Find where the given text appears and provide that cell's center as (x, y) coordinate. 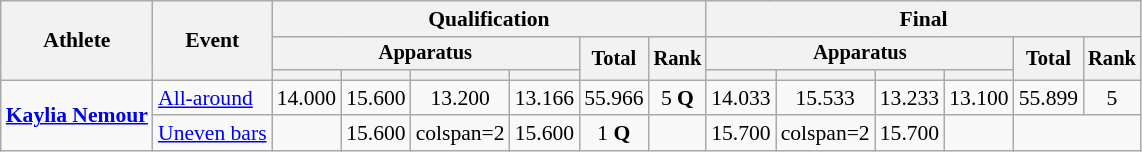
Final (924, 19)
14.000 (306, 98)
13.200 (460, 98)
1 Q (614, 134)
15.533 (826, 98)
All-around (212, 98)
Athlete (77, 40)
5 Q (678, 98)
55.899 (1048, 98)
Event (212, 40)
5 (1112, 98)
Uneven bars (212, 134)
14.033 (740, 98)
55.966 (614, 98)
13.166 (544, 98)
Kaylia Nemour (77, 116)
13.233 (910, 98)
13.100 (978, 98)
Qualification (490, 19)
